Extract the [x, y] coordinate from the center of the cell holding the provided text.  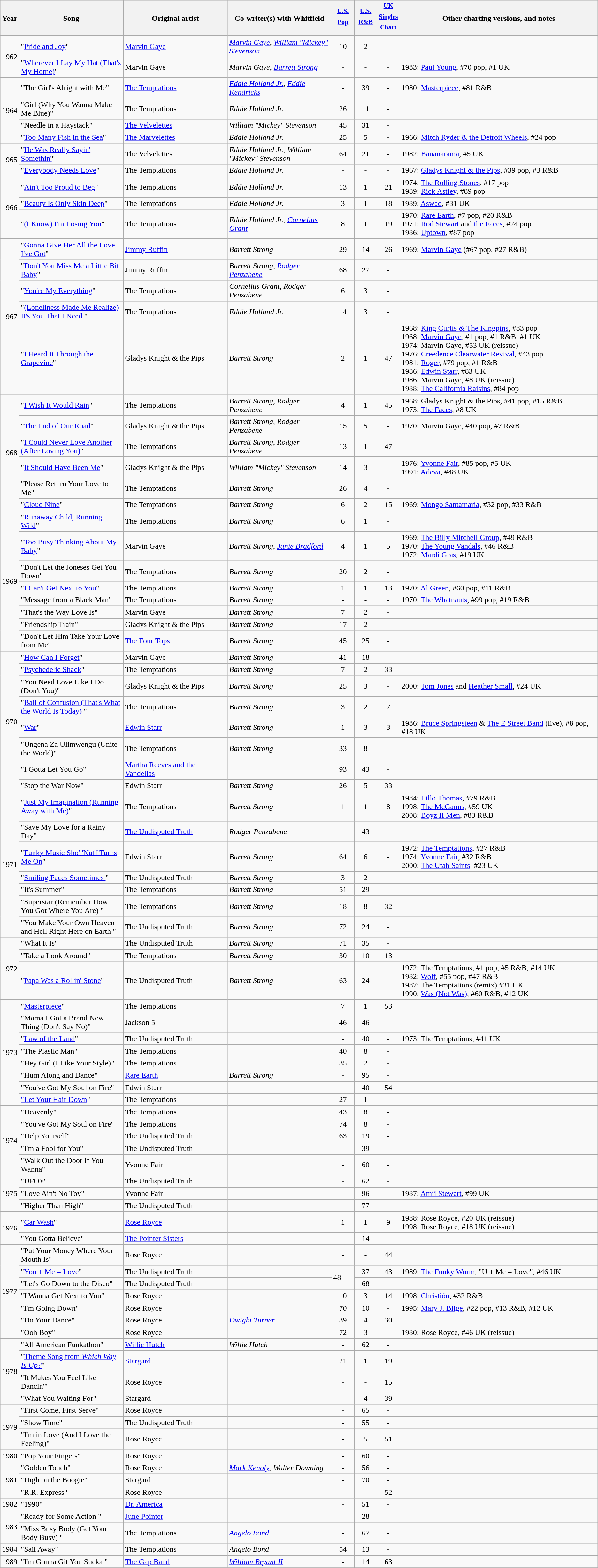
1980 [10, 1455]
1972 [10, 969]
17 [343, 624]
1962 [10, 57]
"You Gotta Believe" [71, 1238]
77 [365, 1205]
"Superstar (Remember How You Got Where You Are) " [71, 906]
"Cloud Nine" [71, 505]
"Show Time" [71, 1423]
1969: Marvin Gaye (#67 pop, #27 R&B) [499, 249]
"(I Know) I'm Losing You" [71, 224]
1970: Rare Earth, #7 pop, #20 R&B1971: Rod Stewart and the Faces, #24 pop1986: Uptown, #87 pop [499, 224]
William Bryant II [280, 1562]
"Hum Along and Dance" [71, 1075]
1969: Mongo Santamaria, #32 pop, #33 R&B [499, 505]
"What It Is" [71, 943]
Martha Reeves and the Vandellas [175, 769]
1980: Masterpiece, #81 R&B [499, 88]
"Runaway Child, Running Wild" [71, 521]
"Gonna Give Her All the Love I've Got" [71, 249]
Eddie Holland Jr., Cornelius Grant [280, 224]
"Smiling Faces Sometimes " [71, 878]
1968 [10, 453]
Mark Kenoly, Walter Downing [280, 1468]
UK Singles Chart [388, 18]
1982: Bananarama, #5 UK [499, 154]
"Hey Girl (I Like Your Style) " [71, 1063]
"Ooh Boy" [71, 1332]
"Let Your Hair Down" [71, 1100]
1970: The Whatnauts, #99 pop, #19 R&B [499, 600]
1967: Gladys Knight & the Pips, #39 pop, #3 R&B [499, 170]
"I'm a Fool for You" [71, 1148]
2000: Tom Jones and Heather Small, #24 UK [499, 686]
1972: The Temptations, #27 R&B1974: Yvonne Fair, #32 R&B2000: The Utah Saints, #23 UK [499, 857]
1989 [10, 1562]
"Put Your Money Where Your Mouth Is" [71, 1255]
"Ain't Too Proud to Beg" [71, 187]
20 [343, 572]
"Pride and Joy" [71, 46]
1970: Al Green, #60 pop, #11 R&B [499, 588]
1973: The Temptations, #41 UK [499, 1039]
"Papa Was a Rollin' Stone" [71, 981]
June Pointer [175, 1517]
"Heavenly" [71, 1112]
Eddie Holland Jr., Eddie Kendricks [280, 88]
"I Heard It Through the Grapevine" [71, 358]
"Higher Than High" [71, 1205]
"That's the Way Love Is" [71, 612]
1967 [10, 316]
1969 [10, 581]
"I Gotta Let You Go" [71, 769]
1983 [10, 1527]
56 [365, 1468]
"Law of the Land" [71, 1039]
"Funky Music Sho' 'Nuff Turns Me On" [71, 857]
"Friendship Train" [71, 624]
The Gap Band [175, 1562]
"You Need Love Like I Do (Don't You)" [71, 686]
"You Make Your Own Heaven and Hell Right Here on Earth " [71, 927]
1976: Yvonne Fair, #85 pop, #5 UK1991: Adeva, #48 UK [499, 467]
The Marvelettes [175, 137]
"Beauty Is Only Skin Deep" [71, 203]
1981 [10, 1480]
Dwight Turner [280, 1320]
"Please Return Your Love to Me" [71, 488]
93 [343, 769]
"What You Waiting For" [71, 1398]
Jackson 5 [175, 1022]
"It Makes You Feel Like Dancin'" [71, 1382]
1966 [10, 208]
U.S. R&B [365, 18]
53 [388, 1006]
67 [365, 1533]
48 [343, 1277]
Co-writer(s) with Whitfield [280, 18]
"Theme Song from Which Way Is Up?" [71, 1361]
55 [365, 1423]
"How Can I Forget" [71, 657]
"You + Me = Love" [71, 1271]
52 [388, 1492]
1986: Bruce Springsteen & The E Street Band (live), #8 pop, #18 UK [499, 728]
"Too Many Fish in the Sea" [71, 137]
"He Was Really Sayin' Somethin'" [71, 154]
"Sail Away" [71, 1549]
44 [388, 1255]
1972: The Temptations, #1 pop, #5 R&B, #14 UK1982: Wolf, #55 pop, #47 R&B1987: The Temptations (remix) #31 UK1990: Was (Not Was), #60 R&B, #12 UK [499, 981]
"1990" [71, 1504]
"I Could Never Love Another (After Loving You)" [71, 446]
"The End of Our Road" [71, 426]
"It Should Have Been Me" [71, 467]
"I'm Going Down" [71, 1308]
"The Girl's Alright with Me" [71, 88]
1974: The Rolling Stones, #17 pop1989: Rick Astley, #89 pop [499, 187]
1968: Gladys Knight & the Pips, #41 pop, #15 R&B1973: The Faces, #8 UK [499, 405]
1982 [10, 1504]
"Girl (Why You Wanna Make Me Blue)" [71, 109]
"Ready for Some Action " [71, 1517]
"Too Busy Thinking About My Baby" [71, 546]
"I Can't Get Next to You" [71, 588]
1988: Rose Royce, #20 UK (reissue)1998: Rose Royce, #18 UK (reissue) [499, 1222]
"Just My Imagination (Running Away with Me)" [71, 807]
41 [343, 657]
1983: Paul Young, #70 pop, #1 UK [499, 67]
Marvin Gaye, William "Mickey" Stevenson [280, 46]
"War" [71, 728]
The Pointer Sisters [175, 1238]
"I Wanna Get Next to You" [71, 1296]
"UFO's" [71, 1181]
1984: Lillo Thomas, #79 R&B1998: The McGanns, #59 UK2008: Boyz II Men, #83 R&B [499, 807]
"I Wish It Would Rain" [71, 405]
"Psychedelic Shack" [71, 669]
Eddie Holland Jr., William "Mickey" Stevenson [280, 154]
"Stop the War Now" [71, 786]
"First Come, First Serve" [71, 1410]
Original artist [175, 18]
"High on the Boogie" [71, 1480]
1975 [10, 1193]
"Wherever I Lay My Hat (That's My Home)" [71, 67]
"All American Funkathon" [71, 1345]
"Take a Look Around" [71, 956]
28 [365, 1517]
"Miss Busy Body (Get Your Body Busy) " [71, 1533]
1965 [10, 160]
"Let's Go Down to the Disco" [71, 1284]
1978 [10, 1371]
Other charting versions, and notes [499, 18]
"Ungena Za Ulimwengu (Unite the World)" [71, 748]
"R.R. Express" [71, 1492]
32 [388, 906]
1987: Amii Stewart, #99 UK [499, 1193]
The Four Tops [175, 641]
"(Loneliness Made Me Realize) It's You That I Need " [71, 311]
1966: Mitch Ryder & the Detroit Wheels, #24 pop [499, 137]
"Needle in a Haystack" [71, 125]
1974 [10, 1141]
1971 [10, 864]
1970: Marvin Gaye, #40 pop, #7 R&B [499, 426]
Barrett Strong, Janie Bradford [280, 546]
1964 [10, 110]
1989: Aswad, #31 UK [499, 203]
"I'm Gonna Git You Sucka " [71, 1562]
"Pop Your Fingers" [71, 1455]
"You're My Everything" [71, 291]
95 [365, 1075]
96 [365, 1193]
"It's Summer" [71, 890]
1977 [10, 1291]
"Do Your Dance" [71, 1320]
71 [343, 943]
65 [365, 1410]
"Help Yourself" [71, 1136]
Song [71, 18]
1973 [10, 1053]
Dr. America [175, 1504]
"Masterpiece" [71, 1006]
"Save My Love for a Rainy Day" [71, 832]
"Don't Let Him Take Your Love from Me" [71, 641]
Rare Earth [175, 1075]
U.S. Pop [343, 18]
"I'm in Love (And I Love the Feeling)" [71, 1439]
"Mama I Got a Brand New Thing (Don't Say No)" [71, 1022]
"Car Wash" [71, 1222]
1995: Mary J. Blige, #22 pop, #13 R&B, #12 UK [499, 1308]
"Don't You Miss Me a Little Bit Baby" [71, 270]
"The Plastic Man" [71, 1051]
"Walk Out the Door If You Wanna" [71, 1165]
74 [343, 1124]
9 [388, 1222]
Rodger Penzabene [280, 832]
37 [365, 1271]
1970 [10, 722]
1989: The Funky Worm, "U + Me = Love", #46 UK [499, 1271]
1984 [10, 1549]
Cornelius Grant, Rodger Penzabene [280, 291]
Year [10, 18]
"Golden Touch" [71, 1468]
1976 [10, 1228]
"Don't Let the Joneses Get You Down" [71, 572]
"Ball of Confusion (That's What the World Is Today) " [71, 706]
"Everybody Needs Love" [71, 170]
31 [365, 125]
1969: The Billy Mitchell Group, #49 R&B1970: The Young Vandals, #46 R&B1972: Mardi Gras, #19 UK [499, 546]
11 [365, 109]
1998: Christión, #32 R&B [499, 1296]
Marvin Gaye, Barrett Strong [280, 67]
1980: Rose Royce, #46 UK (reissue) [499, 1332]
1979 [10, 1427]
"Message from a Black Man" [71, 600]
"Love Ain't No Toy" [71, 1193]
